From the cell containing the given text, extract its center point as (X, Y) coordinate. 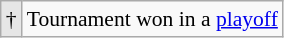
† (12, 19)
Tournament won in a playoff (152, 19)
